For the text-containing cell, return its midpoint in [X, Y] coordinate format. 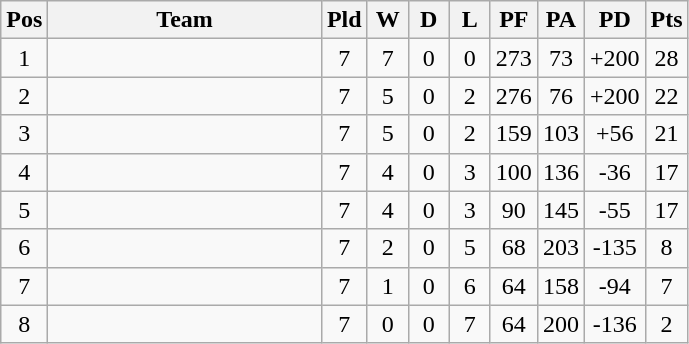
-55 [614, 210]
73 [560, 58]
21 [666, 134]
-136 [614, 324]
Team [185, 20]
D [428, 20]
276 [514, 96]
-94 [614, 286]
-135 [614, 248]
28 [666, 58]
100 [514, 172]
PD [614, 20]
203 [560, 248]
Pts [666, 20]
PA [560, 20]
L [470, 20]
159 [514, 134]
200 [560, 324]
90 [514, 210]
-36 [614, 172]
+56 [614, 134]
103 [560, 134]
68 [514, 248]
Pld [344, 20]
158 [560, 286]
76 [560, 96]
PF [514, 20]
22 [666, 96]
Pos [24, 20]
W [388, 20]
136 [560, 172]
273 [514, 58]
145 [560, 210]
